From the cell containing the given text, extract its center point as (x, y) coordinate. 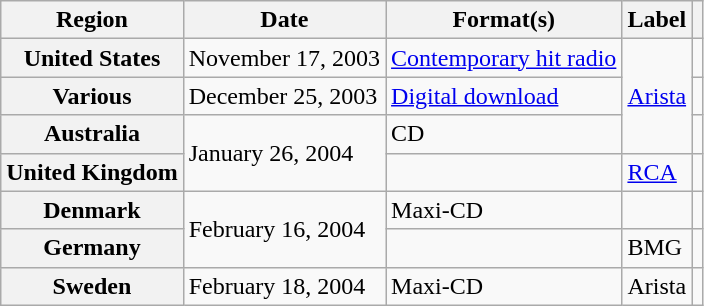
RCA (657, 172)
November 17, 2003 (284, 58)
Contemporary hit radio (504, 58)
Sweden (92, 286)
January 26, 2004 (284, 153)
February 18, 2004 (284, 286)
December 25, 2003 (284, 96)
BMG (657, 248)
Label (657, 20)
Australia (92, 134)
United Kingdom (92, 172)
Various (92, 96)
Region (92, 20)
Digital download (504, 96)
Denmark (92, 210)
CD (504, 134)
Date (284, 20)
Germany (92, 248)
February 16, 2004 (284, 229)
Format(s) (504, 20)
United States (92, 58)
